Capture the cell that displays the provided text and extract its (X, Y) central coordinate. 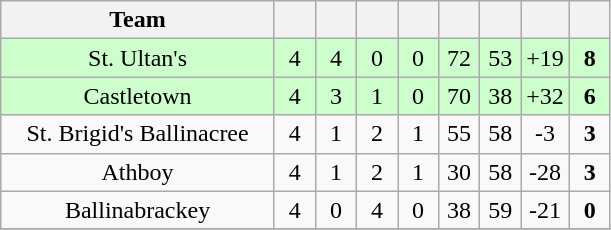
Castletown (138, 96)
-3 (546, 134)
St. Ultan's (138, 58)
-28 (546, 172)
70 (460, 96)
30 (460, 172)
+19 (546, 58)
Athboy (138, 172)
+32 (546, 96)
53 (500, 58)
6 (590, 96)
-21 (546, 210)
59 (500, 210)
Ballinabrackey (138, 210)
72 (460, 58)
Team (138, 20)
St. Brigid's Ballinacree (138, 134)
55 (460, 134)
8 (590, 58)
